Return (X, Y) of the center of cell containing provided text 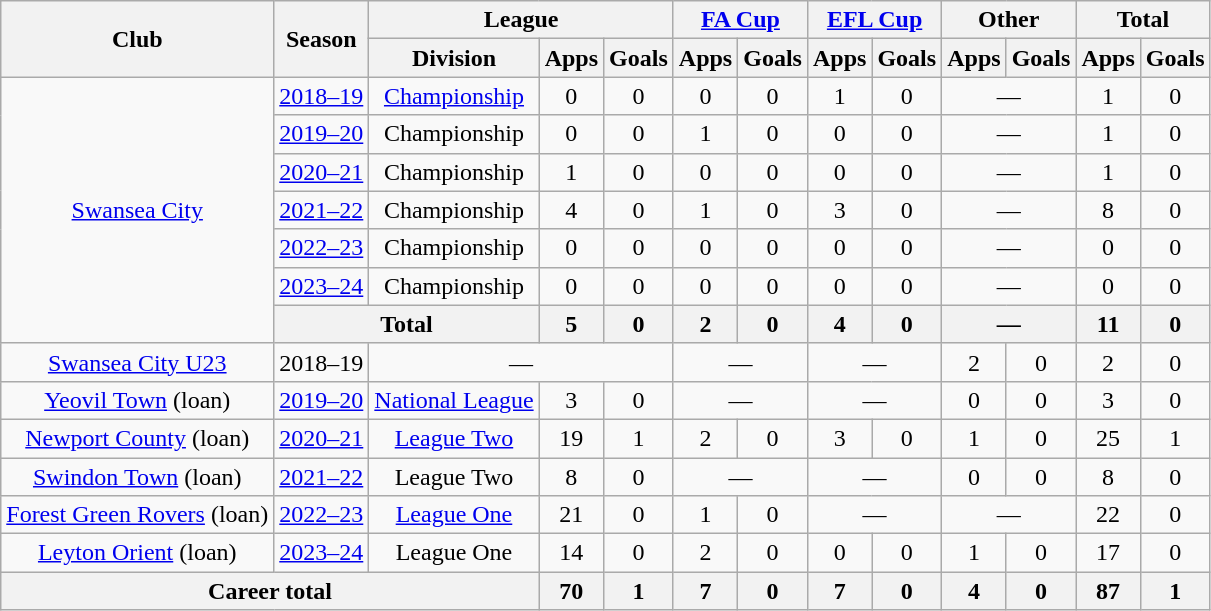
22 (1108, 515)
Club (138, 39)
Swansea City U23 (138, 362)
Division (454, 58)
21 (571, 515)
EFL Cup (874, 20)
Other (1009, 20)
11 (1108, 324)
FA Cup (740, 20)
19 (571, 438)
Swansea City (138, 210)
14 (571, 553)
Swindon Town (loan) (138, 477)
National League (454, 400)
17 (1108, 553)
70 (571, 591)
Career total (270, 591)
5 (571, 324)
League (521, 20)
Newport County (loan) (138, 438)
87 (1108, 591)
Season (322, 39)
Leyton Orient (loan) (138, 553)
25 (1108, 438)
Forest Green Rovers (loan) (138, 515)
Yeovil Town (loan) (138, 400)
